Capture the cell that displays the provided text and extract its [X, Y] central coordinate. 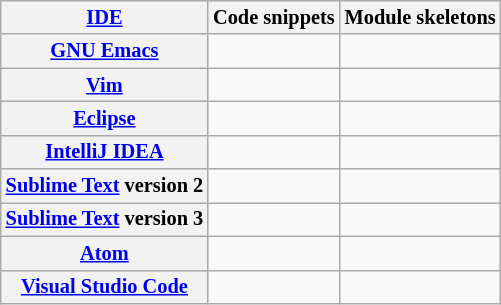
IDE [104, 17]
Visual Studio Code [104, 287]
Module skeletons [420, 17]
Code snippets [274, 17]
Eclipse [104, 118]
Sublime Text version 2 [104, 186]
Atom [104, 253]
Vim [104, 85]
GNU Emacs [104, 51]
IntelliJ IDEA [104, 152]
Sublime Text version 3 [104, 219]
